For the text-containing cell, return its midpoint in [x, y] coordinate format. 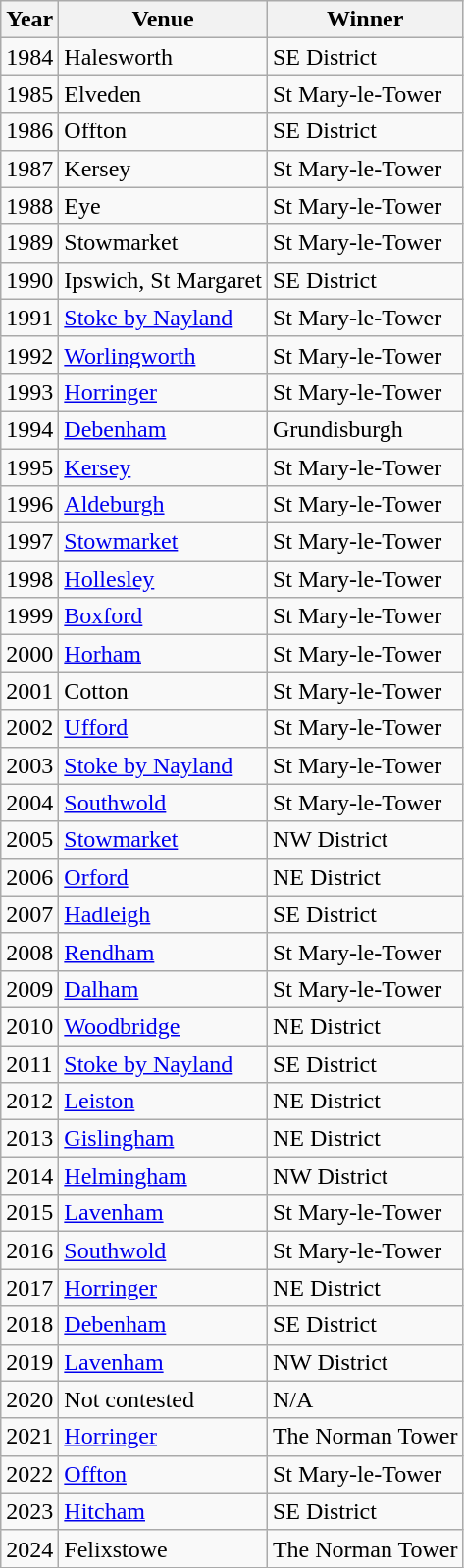
2012 [29, 1102]
1987 [29, 169]
Gislingham [163, 1139]
1991 [29, 318]
2003 [29, 765]
2014 [29, 1176]
1990 [29, 280]
Felixstowe [163, 1548]
1995 [29, 467]
Winner [365, 20]
Elveden [163, 94]
2002 [29, 728]
1993 [29, 392]
2007 [29, 914]
Hadleigh [163, 914]
Halesworth [163, 57]
1998 [29, 579]
1997 [29, 542]
2001 [29, 691]
Dalham [163, 989]
1996 [29, 505]
Grundisburgh [365, 429]
2009 [29, 989]
Year [29, 20]
2015 [29, 1213]
1992 [29, 355]
1988 [29, 206]
Hollesley [163, 579]
1986 [29, 131]
2005 [29, 840]
Eye [163, 206]
Leiston [163, 1102]
2019 [29, 1362]
Ufford [163, 728]
Orford [163, 877]
2008 [29, 952]
N/A [365, 1399]
2021 [29, 1437]
2000 [29, 654]
2013 [29, 1139]
Helmingham [163, 1176]
Horham [163, 654]
2011 [29, 1063]
Aldeburgh [163, 505]
Woodbridge [163, 1026]
Cotton [163, 691]
2022 [29, 1474]
2010 [29, 1026]
1984 [29, 57]
2023 [29, 1511]
Venue [163, 20]
2018 [29, 1325]
2024 [29, 1548]
2004 [29, 803]
Ipswich, St Margaret [163, 280]
1994 [29, 429]
2017 [29, 1288]
1985 [29, 94]
Hitcham [163, 1511]
Worlingworth [163, 355]
Not contested [163, 1399]
2020 [29, 1399]
Rendham [163, 952]
Boxford [163, 616]
2016 [29, 1250]
1999 [29, 616]
1989 [29, 243]
2006 [29, 877]
